Identify which cell holds the provided text, then report its (x, y) central coordinate. 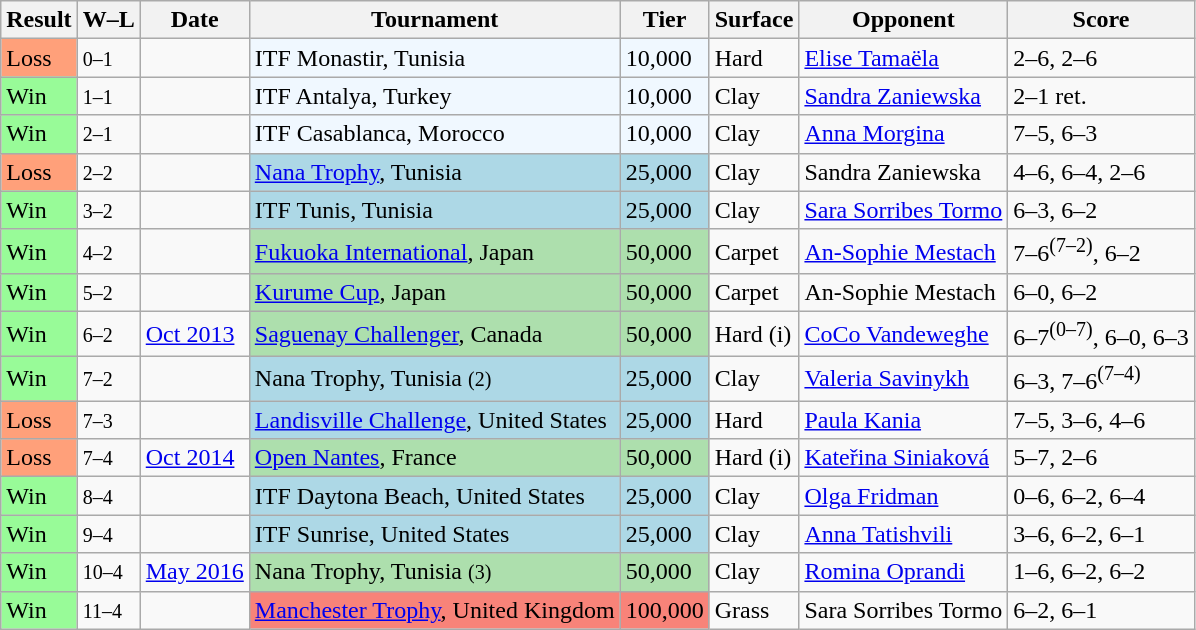
ITF Tunis, Tunisia (434, 210)
6–3, 6–2 (1101, 210)
6–2, 6–1 (1101, 610)
10–4 (108, 572)
2–6, 2–6 (1101, 58)
ITF Casablanca, Morocco (434, 134)
4–6, 6–4, 2–6 (1101, 172)
11–4 (108, 610)
8–4 (108, 496)
3–6, 6–2, 6–1 (1101, 534)
Open Nantes, France (434, 458)
Opponent (904, 20)
7–6(7–2), 6–2 (1101, 252)
6–3, 7–6(7–4) (1101, 378)
2–1 (108, 134)
Fukuoka International, Japan (434, 252)
Elise Tamaëla (904, 58)
2–2 (108, 172)
Score (1101, 20)
0–1 (108, 58)
Oct 2014 (194, 458)
Oct 2013 (194, 334)
9–4 (108, 534)
Surface (754, 20)
Anna Tatishvili (904, 534)
ITF Monastir, Tunisia (434, 58)
6–7(0–7), 6–0, 6–3 (1101, 334)
100,000 (664, 610)
1–6, 6–2, 6–2 (1101, 572)
1–1 (108, 96)
5–7, 2–6 (1101, 458)
Nana Trophy, Tunisia (434, 172)
Nana Trophy, Tunisia (3) (434, 572)
Tournament (434, 20)
Paula Kania (904, 420)
7–5, 3–6, 4–6 (1101, 420)
Saguenay Challenger, Canada (434, 334)
ITF Sunrise, United States (434, 534)
Kurume Cup, Japan (434, 293)
7–5, 6–3 (1101, 134)
ITF Daytona Beach, United States (434, 496)
Date (194, 20)
Olga Fridman (904, 496)
ITF Antalya, Turkey (434, 96)
0–6, 6–2, 6–4 (1101, 496)
Grass (754, 610)
Tier (664, 20)
7–3 (108, 420)
Kateřina Siniaková (904, 458)
Landisville Challenge, United States (434, 420)
W–L (108, 20)
4–2 (108, 252)
5–2 (108, 293)
6–0, 6–2 (1101, 293)
6–2 (108, 334)
Manchester Trophy, United Kingdom (434, 610)
7–2 (108, 378)
3–2 (108, 210)
Nana Trophy, Tunisia (2) (434, 378)
Anna Morgina (904, 134)
Result (39, 20)
Valeria Savinykh (904, 378)
May 2016 (194, 572)
7–4 (108, 458)
Romina Oprandi (904, 572)
CoCo Vandeweghe (904, 334)
2–1 ret. (1101, 96)
